Capture the cell that displays the provided text and extract its (x, y) central coordinate. 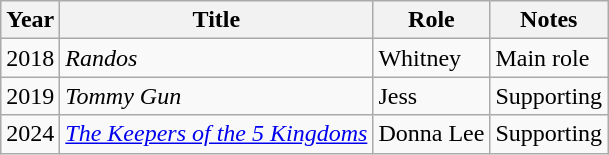
2019 (30, 96)
Role (432, 20)
Jess (432, 96)
Year (30, 20)
2018 (30, 58)
The Keepers of the 5 Kingdoms (216, 134)
Donna Lee (432, 134)
Title (216, 20)
Notes (549, 20)
Whitney (432, 58)
Randos (216, 58)
2024 (30, 134)
Tommy Gun (216, 96)
Main role (549, 58)
